Find where the given text appears and provide that cell's center as (x, y) coordinate. 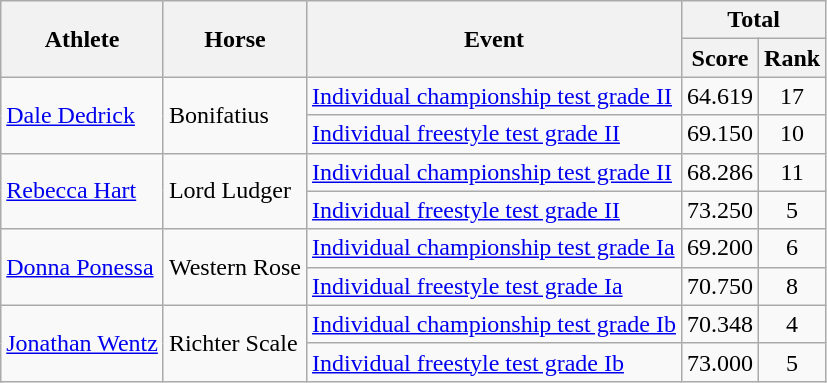
Score (720, 58)
68.286 (720, 172)
Individual championship test grade Ib (494, 324)
73.000 (720, 362)
8 (792, 286)
Donna Ponessa (82, 267)
Rank (792, 58)
69.150 (720, 134)
Individual freestyle test grade Ib (494, 362)
4 (792, 324)
73.250 (720, 210)
Individual freestyle test grade Ia (494, 286)
Richter Scale (234, 343)
69.200 (720, 248)
Jonathan Wentz (82, 343)
70.750 (720, 286)
Total (753, 20)
Rebecca Hart (82, 191)
Lord Ludger (234, 191)
11 (792, 172)
17 (792, 96)
70.348 (720, 324)
Horse (234, 39)
Bonifatius (234, 115)
Event (494, 39)
Dale Dedrick (82, 115)
Athlete (82, 39)
6 (792, 248)
Individual championship test grade Ia (494, 248)
10 (792, 134)
Western Rose (234, 267)
64.619 (720, 96)
